Return (X, Y) of the center of cell containing provided text 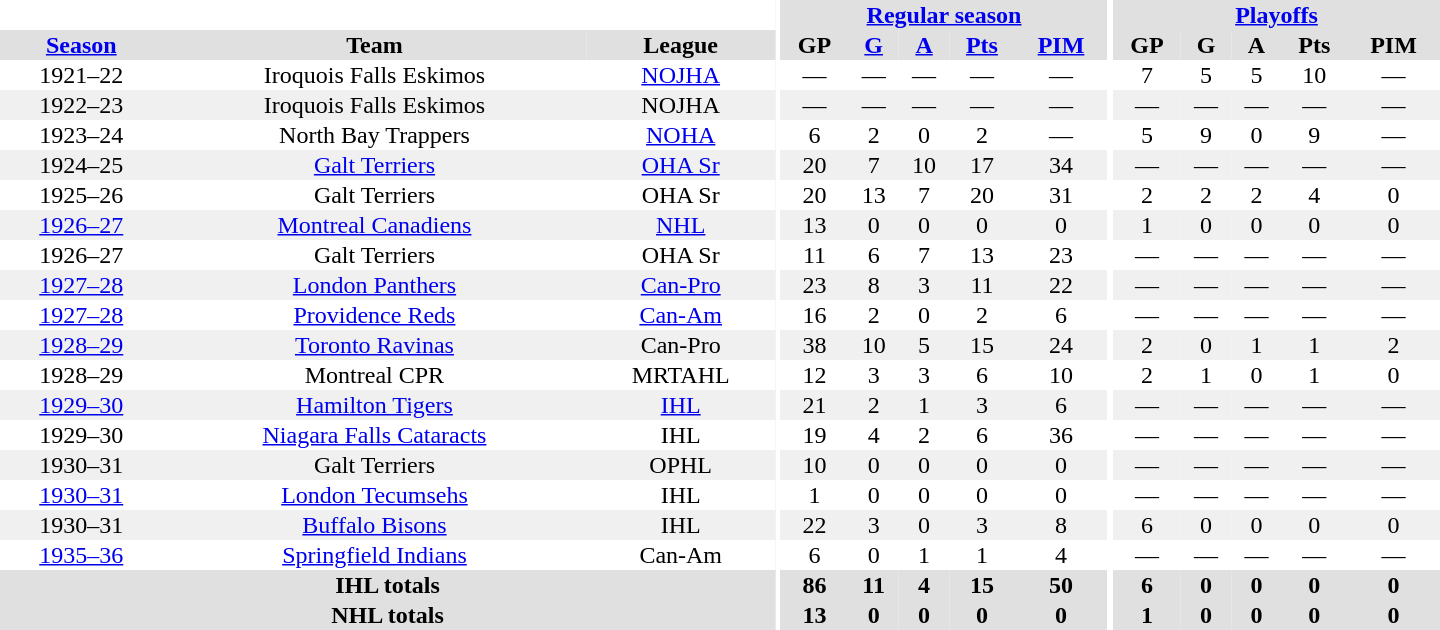
Montreal Canadiens (375, 225)
17 (982, 165)
Springfield Indians (375, 555)
NOHA (680, 135)
OPHL (680, 465)
NHL (680, 225)
Buffalo Bisons (375, 525)
London Panthers (375, 285)
Season (82, 45)
IHL totals (388, 585)
12 (815, 375)
34 (1062, 165)
League (680, 45)
1923–24 (82, 135)
1935–36 (82, 555)
Montreal CPR (375, 375)
31 (1062, 195)
Providence Reds (375, 315)
50 (1062, 585)
86 (815, 585)
Hamilton Tigers (375, 405)
Regular season (944, 15)
1921–22 (82, 75)
North Bay Trappers (375, 135)
MRTAHL (680, 375)
Team (375, 45)
36 (1062, 435)
Toronto Ravinas (375, 345)
Niagara Falls Cataracts (375, 435)
19 (815, 435)
16 (815, 315)
24 (1062, 345)
NHL totals (388, 615)
1925–26 (82, 195)
1922–23 (82, 105)
38 (815, 345)
1924–25 (82, 165)
21 (815, 405)
London Tecumsehs (375, 495)
Playoffs (1276, 15)
